Capture the cell that displays the provided text and extract its (x, y) central coordinate. 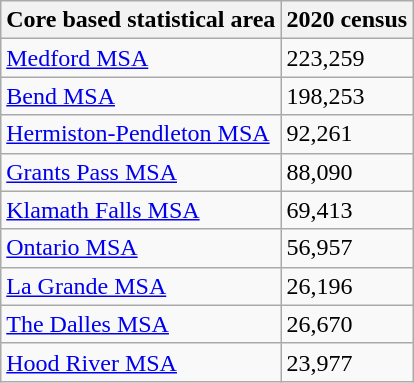
Hood River MSA (141, 362)
23,977 (347, 362)
La Grande MSA (141, 286)
Bend MSA (141, 96)
69,413 (347, 210)
Ontario MSA (141, 248)
26,196 (347, 286)
Medford MSA (141, 58)
2020 census (347, 20)
Grants Pass MSA (141, 172)
92,261 (347, 134)
26,670 (347, 324)
198,253 (347, 96)
Klamath Falls MSA (141, 210)
Core based statistical area (141, 20)
56,957 (347, 248)
Hermiston-Pendleton MSA (141, 134)
88,090 (347, 172)
223,259 (347, 58)
The Dalles MSA (141, 324)
